Output the (X, Y) coordinate of the center of the cell containing the given text.  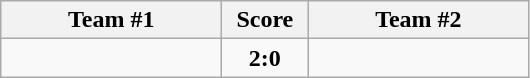
Team #1 (112, 20)
Team #2 (418, 20)
2:0 (265, 58)
Score (265, 20)
